Output the (X, Y) coordinate of the center of the cell containing the given text.  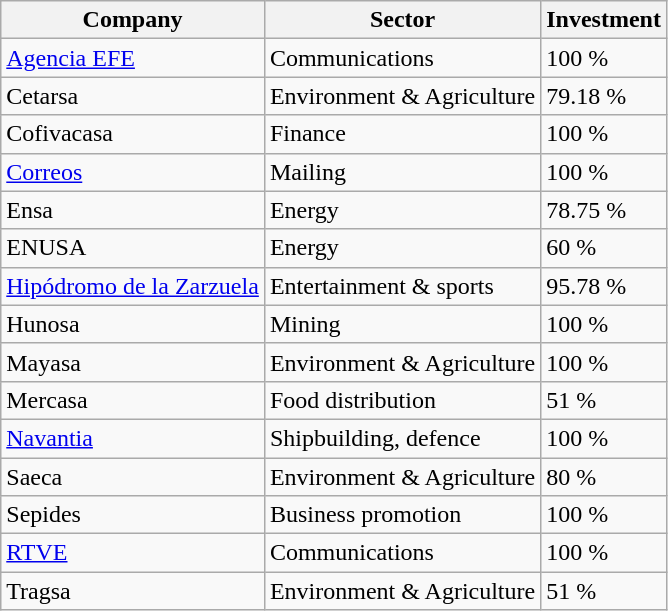
ENUSA (133, 248)
Hipódromo de la Zarzuela (133, 286)
Mayasa (133, 362)
Food distribution (402, 400)
80 % (604, 477)
Sector (402, 20)
Finance (402, 134)
79.18 % (604, 96)
60 % (604, 248)
Shipbuilding, defence (402, 438)
Agencia EFE (133, 58)
95.78 % (604, 286)
Cofivacasa (133, 134)
Business promotion (402, 515)
Cetarsa (133, 96)
Entertainment & sports (402, 286)
RTVE (133, 553)
Correos (133, 172)
Company (133, 20)
Navantia (133, 438)
Saeca (133, 477)
Ensa (133, 210)
78.75 % (604, 210)
Mercasa (133, 400)
Sepides (133, 515)
Mining (402, 324)
Hunosa (133, 324)
Investment (604, 20)
Mailing (402, 172)
Tragsa (133, 591)
